Find where the given text appears and provide that cell's center as (x, y) coordinate. 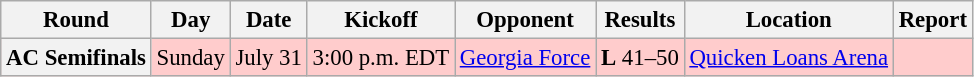
Date (268, 20)
Georgia Force (524, 58)
Opponent (524, 20)
Quicken Loans Arena (788, 58)
Results (640, 20)
AC Semifinals (76, 58)
Kickoff (380, 20)
Report (932, 20)
L 41–50 (640, 58)
Location (788, 20)
3:00 p.m. EDT (380, 58)
Day (190, 20)
Round (76, 20)
July 31 (268, 58)
Sunday (190, 58)
